Determine the [x, y] coordinate at the center of the cell enclosing the given text.  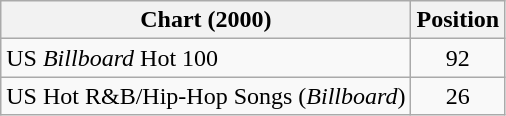
Chart (2000) [206, 20]
26 [458, 96]
Position [458, 20]
92 [458, 58]
US Billboard Hot 100 [206, 58]
US Hot R&B/Hip-Hop Songs (Billboard) [206, 96]
